For the text-containing cell, return its midpoint in [x, y] coordinate format. 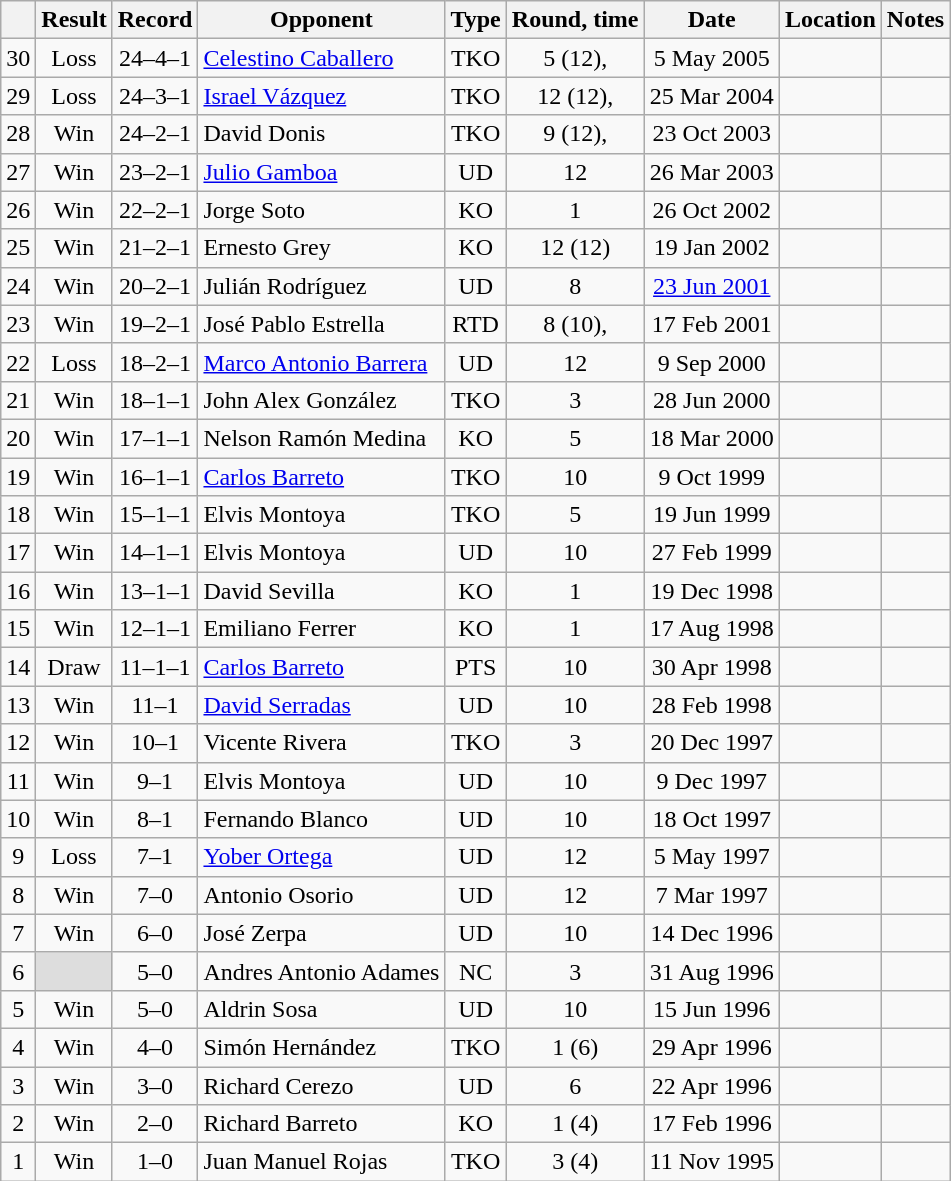
30 [18, 58]
29 Apr 1996 [712, 1047]
28 [18, 134]
Draw [74, 667]
9–1 [155, 781]
12 (12), [575, 96]
17 Feb 1996 [712, 1124]
Location [831, 20]
Date [712, 20]
15 Jun 1996 [712, 1009]
28 Feb 1998 [712, 705]
23 Oct 2003 [712, 134]
24–3–1 [155, 96]
José Pablo Estrella [322, 324]
18–2–1 [155, 362]
1 (6) [575, 1047]
4–0 [155, 1047]
5 May 1997 [712, 857]
29 [18, 96]
Ernesto Grey [322, 248]
19 Jun 1999 [712, 515]
27 [18, 172]
9 Dec 1997 [712, 781]
7 Mar 1997 [712, 895]
3–0 [155, 1085]
13–1–1 [155, 591]
25 [18, 248]
Yober Ortega [322, 857]
4 [18, 1047]
11–1–1 [155, 667]
20–2–1 [155, 286]
Type [476, 20]
11 [18, 781]
Andres Antonio Adames [322, 971]
21 [18, 400]
22 Apr 1996 [712, 1085]
26 Mar 2003 [712, 172]
3 (4) [575, 1162]
23 Jun 2001 [712, 286]
7–0 [155, 895]
David Sevilla [322, 591]
23–2–1 [155, 172]
11 Nov 1995 [712, 1162]
Vicente Rivera [322, 743]
Israel Vázquez [322, 96]
8 (10), [575, 324]
24 [18, 286]
24–2–1 [155, 134]
17 [18, 553]
30 Apr 1998 [712, 667]
20 [18, 438]
Julio Gamboa [322, 172]
27 Feb 1999 [712, 553]
PTS [476, 667]
7 [18, 933]
25 Mar 2004 [712, 96]
Record [155, 20]
Richard Barreto [322, 1124]
Simón Hernández [322, 1047]
17 Aug 1998 [712, 629]
26 [18, 210]
RTD [476, 324]
18–1–1 [155, 400]
18 Oct 1997 [712, 819]
14–1–1 [155, 553]
19 Jan 2002 [712, 248]
23 [18, 324]
Opponent [322, 20]
16 [18, 591]
15 [18, 629]
13 [18, 705]
Jorge Soto [322, 210]
Emiliano Ferrer [322, 629]
5 (12), [575, 58]
John Alex González [322, 400]
8–1 [155, 819]
17 Feb 2001 [712, 324]
Marco Antonio Barrera [322, 362]
9 [18, 857]
16–1–1 [155, 477]
Julián Rodríguez [322, 286]
15–1–1 [155, 515]
11–1 [155, 705]
9 Sep 2000 [712, 362]
5 May 2005 [712, 58]
Fernando Blanco [322, 819]
24–4–1 [155, 58]
14 [18, 667]
12–1–1 [155, 629]
NC [476, 971]
Aldrin Sosa [322, 1009]
6–0 [155, 933]
19–2–1 [155, 324]
Celestino Caballero [322, 58]
14 Dec 1996 [712, 933]
26 Oct 2002 [712, 210]
1–0 [155, 1162]
David Serradas [322, 705]
Juan Manuel Rojas [322, 1162]
7–1 [155, 857]
2–0 [155, 1124]
9 (12), [575, 134]
31 Aug 1996 [712, 971]
20 Dec 1997 [712, 743]
2 [18, 1124]
Nelson Ramón Medina [322, 438]
Richard Cerezo [322, 1085]
17–1–1 [155, 438]
10–1 [155, 743]
Round, time [575, 20]
19 [18, 477]
Notes [915, 20]
21–2–1 [155, 248]
22 [18, 362]
12 (12) [575, 248]
Result [74, 20]
9 Oct 1999 [712, 477]
Antonio Osorio [322, 895]
28 Jun 2000 [712, 400]
18 [18, 515]
José Zerpa [322, 933]
19 Dec 1998 [712, 591]
1 (4) [575, 1124]
David Donis [322, 134]
22–2–1 [155, 210]
18 Mar 2000 [712, 438]
